Return (x, y) of the center of cell containing provided text 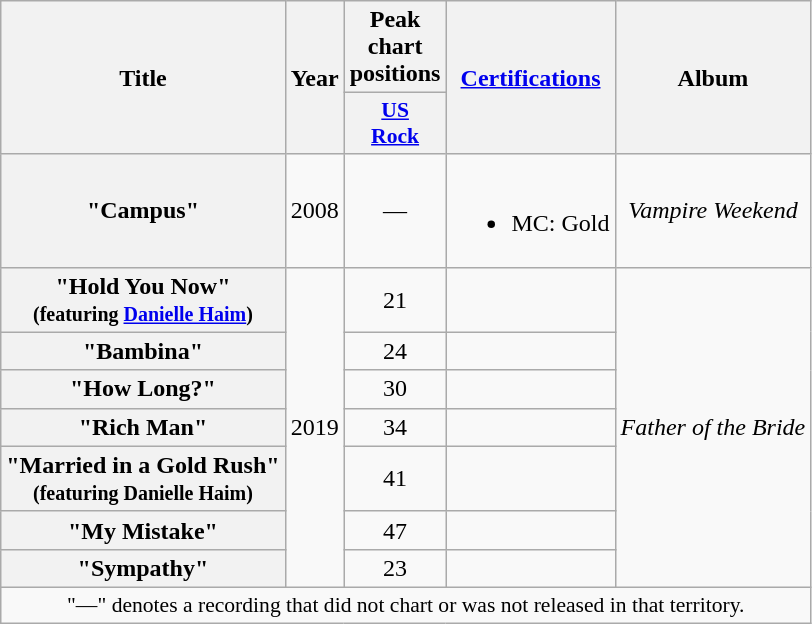
47 (395, 530)
USRock (395, 124)
21 (395, 300)
34 (395, 427)
Title (143, 78)
Year (314, 78)
Vampire Weekend (713, 210)
41 (395, 478)
2019 (314, 427)
Certifications (530, 78)
"Bambina" (143, 351)
"Married in a Gold Rush"(featuring Danielle Haim) (143, 478)
30 (395, 389)
"Hold You Now"(featuring Danielle Haim) (143, 300)
24 (395, 351)
Album (713, 78)
"My Mistake" (143, 530)
"—" denotes a recording that did not chart or was not released in that territory. (406, 605)
— (395, 210)
Father of the Bride (713, 427)
2008 (314, 210)
23 (395, 568)
"Sympathy" (143, 568)
Peak chart positions (395, 47)
"Campus" (143, 210)
"How Long?" (143, 389)
"Rich Man" (143, 427)
MC: Gold (530, 210)
